Output the (X, Y) coordinate of the center of the cell containing the given text.  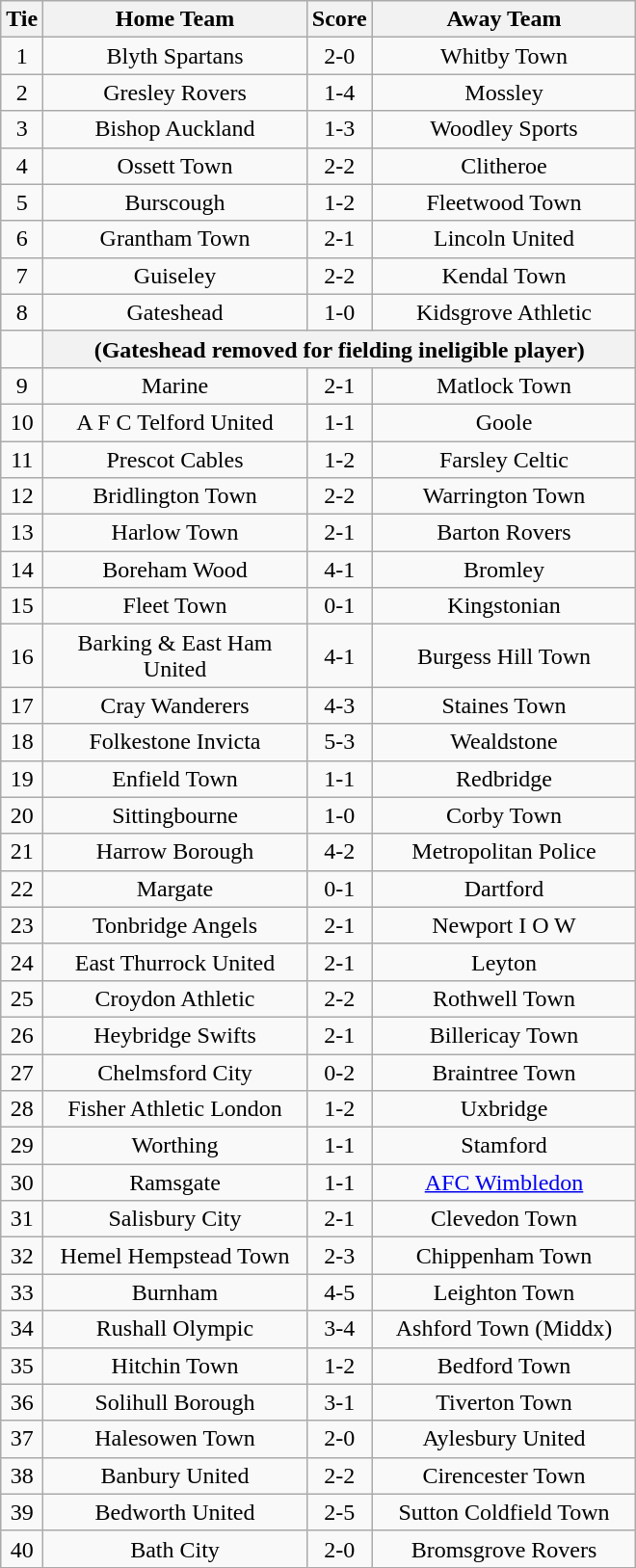
Rothwell Town (504, 998)
Marine (175, 385)
Newport I O W (504, 925)
(Gateshead removed for fielding ineligible player) (339, 349)
Farsley Celtic (504, 460)
24 (22, 962)
Lincoln United (504, 239)
7 (22, 276)
Guiseley (175, 276)
Away Team (504, 19)
4-2 (339, 852)
Kingstonian (504, 606)
2 (22, 93)
36 (22, 1402)
Fisher Athletic London (175, 1109)
5 (22, 202)
Sittingbourne (175, 815)
1 (22, 56)
Uxbridge (504, 1109)
17 (22, 705)
Stamford (504, 1146)
33 (22, 1292)
Folkestone Invicta (175, 742)
Kendal Town (504, 276)
Blyth Spartans (175, 56)
4-5 (339, 1292)
Gateshead (175, 312)
28 (22, 1109)
Bishop Auckland (175, 129)
4-3 (339, 705)
11 (22, 460)
2-5 (339, 1512)
Sutton Coldfield Town (504, 1512)
Woodley Sports (504, 129)
3 (22, 129)
2-3 (339, 1256)
Aylesbury United (504, 1439)
Score (339, 19)
31 (22, 1219)
Cirencester Town (504, 1475)
Croydon Athletic (175, 998)
Boreham Wood (175, 570)
Tiverton Town (504, 1402)
10 (22, 422)
Dartford (504, 889)
Gresley Rovers (175, 93)
Bromley (504, 570)
Worthing (175, 1146)
Staines Town (504, 705)
Bedworth United (175, 1512)
19 (22, 779)
35 (22, 1366)
12 (22, 496)
Ossett Town (175, 166)
Fleetwood Town (504, 202)
Enfield Town (175, 779)
Rushall Olympic (175, 1329)
Home Team (175, 19)
23 (22, 925)
Harlow Town (175, 533)
Leyton (504, 962)
Kidsgrove Athletic (504, 312)
13 (22, 533)
3-4 (339, 1329)
Solihull Borough (175, 1402)
Grantham Town (175, 239)
Clitheroe (504, 166)
Burscough (175, 202)
1-4 (339, 93)
30 (22, 1183)
32 (22, 1256)
Tonbridge Angels (175, 925)
20 (22, 815)
Prescot Cables (175, 460)
Chelmsford City (175, 1073)
Hemel Hempstead Town (175, 1256)
14 (22, 570)
6 (22, 239)
Mossley (504, 93)
1-3 (339, 129)
Bedford Town (504, 1366)
5-3 (339, 742)
Halesowen Town (175, 1439)
Matlock Town (504, 385)
34 (22, 1329)
Tie (22, 19)
Billericay Town (504, 1035)
4 (22, 166)
27 (22, 1073)
Ramsgate (175, 1183)
9 (22, 385)
Warrington Town (504, 496)
21 (22, 852)
8 (22, 312)
Barton Rovers (504, 533)
37 (22, 1439)
A F C Telford United (175, 422)
Metropolitan Police (504, 852)
Wealdstone (504, 742)
22 (22, 889)
0-2 (339, 1073)
Hitchin Town (175, 1366)
Salisbury City (175, 1219)
3-1 (339, 1402)
Margate (175, 889)
Banbury United (175, 1475)
Leighton Town (504, 1292)
Fleet Town (175, 606)
38 (22, 1475)
AFC Wimbledon (504, 1183)
Heybridge Swifts (175, 1035)
18 (22, 742)
Ashford Town (Middx) (504, 1329)
Clevedon Town (504, 1219)
Bromsgrove Rovers (504, 1549)
Redbridge (504, 779)
Burgess Hill Town (504, 655)
39 (22, 1512)
Chippenham Town (504, 1256)
Braintree Town (504, 1073)
26 (22, 1035)
Burnham (175, 1292)
Bath City (175, 1549)
16 (22, 655)
Bridlington Town (175, 496)
East Thurrock United (175, 962)
29 (22, 1146)
25 (22, 998)
Corby Town (504, 815)
40 (22, 1549)
Cray Wanderers (175, 705)
Whitby Town (504, 56)
Harrow Borough (175, 852)
15 (22, 606)
Goole (504, 422)
Barking & East Ham United (175, 655)
